From the cell containing the given text, extract its center point as [x, y] coordinate. 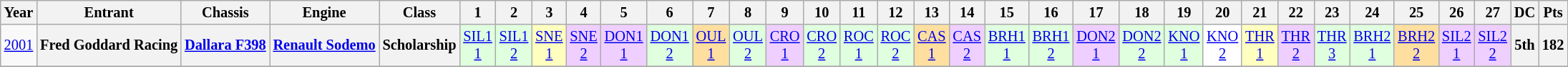
182 [1553, 45]
CAS2 [966, 45]
BRH12 [1051, 45]
Year [19, 12]
25 [1416, 12]
Pts [1553, 12]
12 [896, 12]
23 [1332, 12]
20 [1222, 12]
DON12 [670, 45]
2001 [19, 45]
5th [1524, 45]
SIL11 [477, 45]
9 [785, 12]
DON22 [1141, 45]
10 [822, 12]
DON21 [1096, 45]
11 [859, 12]
4 [583, 12]
6 [670, 12]
THR2 [1296, 45]
SIL21 [1456, 45]
OUL2 [748, 45]
Fred Goddard Racing [109, 45]
15 [1007, 12]
DC [1524, 12]
22 [1296, 12]
17 [1096, 12]
14 [966, 12]
Entrant [109, 12]
21 [1260, 12]
3 [549, 12]
Chassis [225, 12]
27 [1492, 12]
Scholarship [419, 45]
THR1 [1260, 45]
BRH11 [1007, 45]
1 [477, 12]
BRH22 [1416, 45]
SIL22 [1492, 45]
THR3 [1332, 45]
2 [514, 12]
5 [624, 12]
CAS1 [932, 45]
Engine [325, 12]
SNE1 [549, 45]
CRO2 [822, 45]
18 [1141, 12]
19 [1184, 12]
ROC1 [859, 45]
Renault Sodemo [325, 45]
16 [1051, 12]
13 [932, 12]
OUL1 [711, 45]
CRO1 [785, 45]
26 [1456, 12]
KNO1 [1184, 45]
DON11 [624, 45]
SIL12 [514, 45]
Class [419, 12]
SNE2 [583, 45]
24 [1372, 12]
KNO2 [1222, 45]
7 [711, 12]
BRH21 [1372, 45]
ROC2 [896, 45]
8 [748, 12]
Dallara F398 [225, 45]
